Return the (x, y) coordinate for the center point of the cell that contains the specified text.  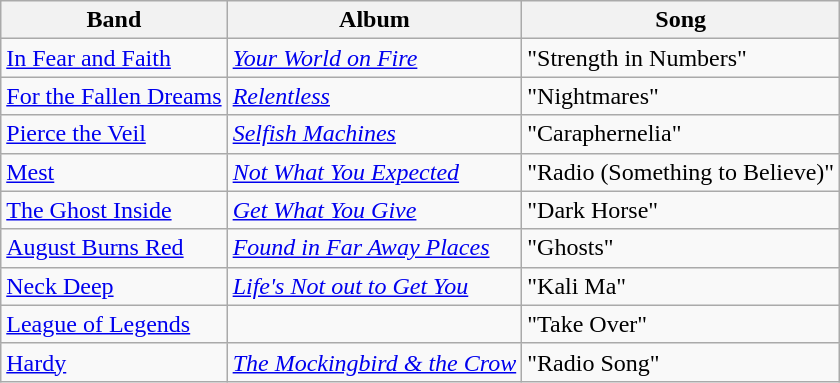
Get What You Give (374, 210)
"Ghosts" (681, 248)
Not What You Expected (374, 172)
"Radio Song" (681, 362)
Life's Not out to Get You (374, 286)
Song (681, 20)
League of Legends (114, 324)
Neck Deep (114, 286)
For the Fallen Dreams (114, 96)
"Strength in Numbers" (681, 58)
Your World on Fire (374, 58)
Mest (114, 172)
Found in Far Away Places (374, 248)
The Ghost Inside (114, 210)
In Fear and Faith (114, 58)
Album (374, 20)
"Kali Ma" (681, 286)
Band (114, 20)
"Radio (Something to Believe)" (681, 172)
"Caraphernelia" (681, 134)
Relentless (374, 96)
"Nightmares" (681, 96)
Pierce the Veil (114, 134)
"Take Over" (681, 324)
Hardy (114, 362)
Selfish Machines (374, 134)
August Burns Red (114, 248)
"Dark Horse" (681, 210)
The Mockingbird & the Crow (374, 362)
